Return [X, Y] of the center of cell containing provided text 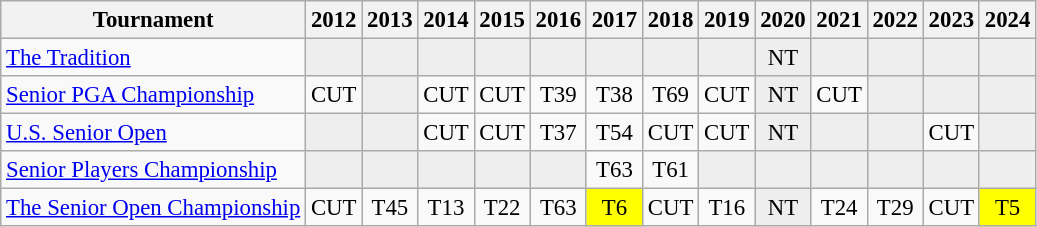
2018 [671, 20]
T5 [1007, 208]
2022 [895, 20]
T24 [839, 208]
T22 [502, 208]
T69 [671, 95]
T45 [390, 208]
2024 [1007, 20]
2015 [502, 20]
Tournament [154, 20]
2017 [614, 20]
2012 [334, 20]
2020 [783, 20]
T37 [558, 133]
Senior Players Championship [154, 170]
T6 [614, 208]
2021 [839, 20]
The Tradition [154, 58]
T39 [558, 95]
T13 [446, 208]
2023 [951, 20]
T16 [727, 208]
Senior PGA Championship [154, 95]
2016 [558, 20]
The Senior Open Championship [154, 208]
2014 [446, 20]
2013 [390, 20]
T61 [671, 170]
T54 [614, 133]
T29 [895, 208]
T38 [614, 95]
U.S. Senior Open [154, 133]
2019 [727, 20]
